From the cell containing the given text, extract its center point as (X, Y) coordinate. 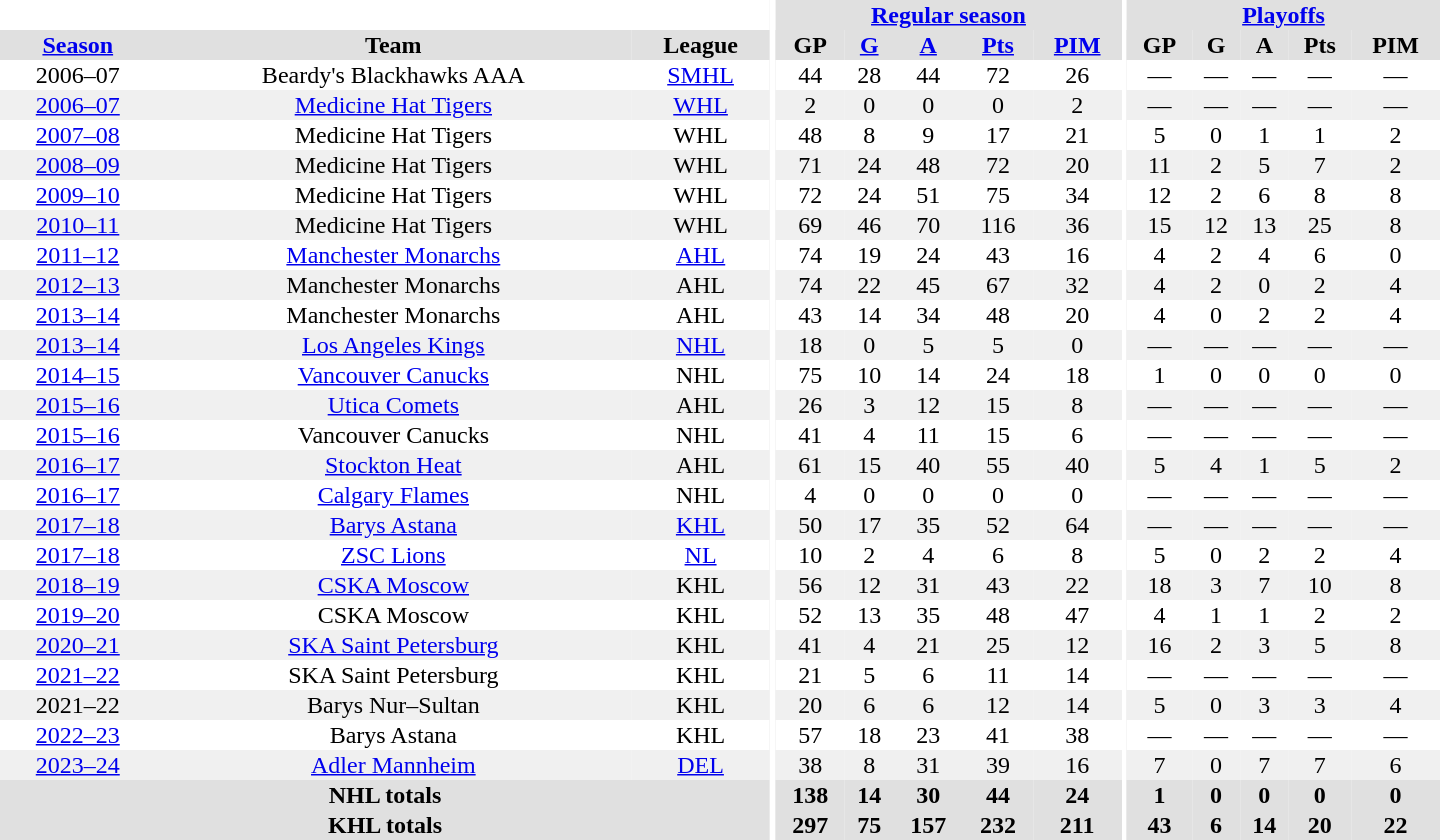
45 (928, 285)
2008–09 (78, 165)
47 (1078, 615)
71 (810, 165)
57 (810, 735)
51 (928, 195)
39 (998, 765)
Season (78, 45)
138 (810, 795)
28 (869, 75)
232 (998, 825)
55 (998, 465)
116 (998, 225)
Stockton Heat (394, 465)
46 (869, 225)
56 (810, 585)
Regular season (948, 15)
NHL totals (385, 795)
2011–12 (78, 255)
Barys Nur–Sultan (394, 705)
69 (810, 225)
2020–21 (78, 645)
70 (928, 225)
Utica Comets (394, 405)
61 (810, 465)
SMHL (700, 75)
KHL totals (385, 825)
Beardy's Blackhawks AAA (394, 75)
NL (700, 555)
2009–10 (78, 195)
Adler Mannheim (394, 765)
2007–08 (78, 135)
23 (928, 735)
297 (810, 825)
2012–13 (78, 285)
2022–23 (78, 735)
2019–20 (78, 615)
19 (869, 255)
Los Angeles Kings (394, 345)
2010–11 (78, 225)
211 (1078, 825)
2023–24 (78, 765)
Playoffs (1284, 15)
32 (1078, 285)
157 (928, 825)
2018–19 (78, 585)
36 (1078, 225)
64 (1078, 525)
Team (394, 45)
ZSC Lions (394, 555)
67 (998, 285)
League (700, 45)
2014–15 (78, 375)
9 (928, 135)
Calgary Flames (394, 495)
DEL (700, 765)
30 (928, 795)
50 (810, 525)
